Provide the [X, Y] coordinate of the cell's center where the given text is located.  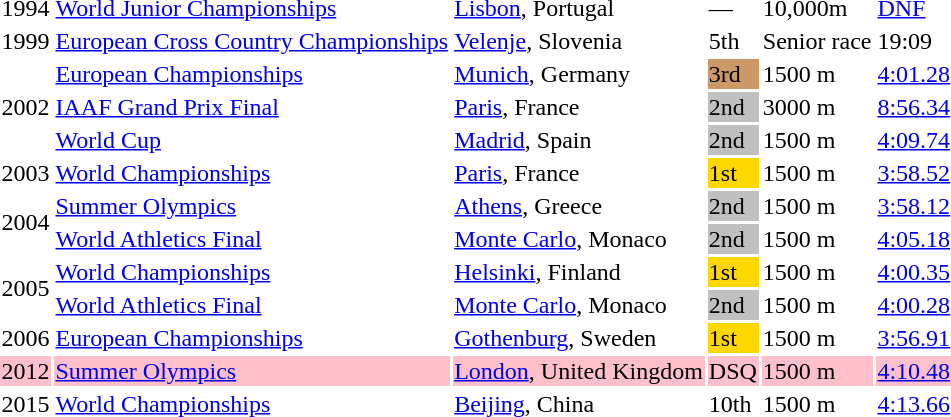
Athens, Greece [579, 206]
Gothenburg, Sweden [579, 338]
European Cross Country Championships [252, 41]
5th [732, 41]
1999 [26, 41]
2005 [26, 288]
IAAF Grand Prix Final [252, 107]
2012 [26, 371]
3000 m [817, 107]
Madrid, Spain [579, 140]
Velenje, Slovenia [579, 41]
2004 [26, 222]
Helsinki, Finland [579, 272]
World Cup [252, 140]
2003 [26, 173]
London, United Kingdom [579, 371]
2006 [26, 338]
Senior race [817, 41]
DSQ [732, 371]
Munich, Germany [579, 74]
2002 [26, 107]
3rd [732, 74]
